Output the (x, y) coordinate of the center of the cell containing the given text.  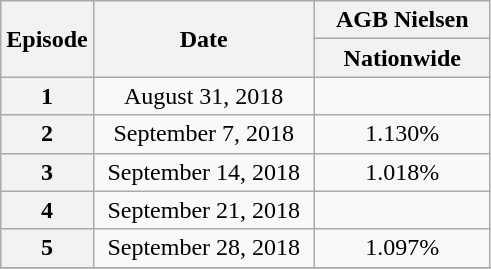
5 (47, 248)
2 (47, 134)
3 (47, 172)
Date (204, 39)
Nationwide (402, 58)
4 (47, 210)
1 (47, 96)
1.018% (402, 172)
September 7, 2018 (204, 134)
September 21, 2018 (204, 210)
September 14, 2018 (204, 172)
1.097% (402, 248)
1.130% (402, 134)
Episode (47, 39)
AGB Nielsen (402, 20)
September 28, 2018 (204, 248)
August 31, 2018 (204, 96)
